Return (x, y) of the center of cell containing provided text 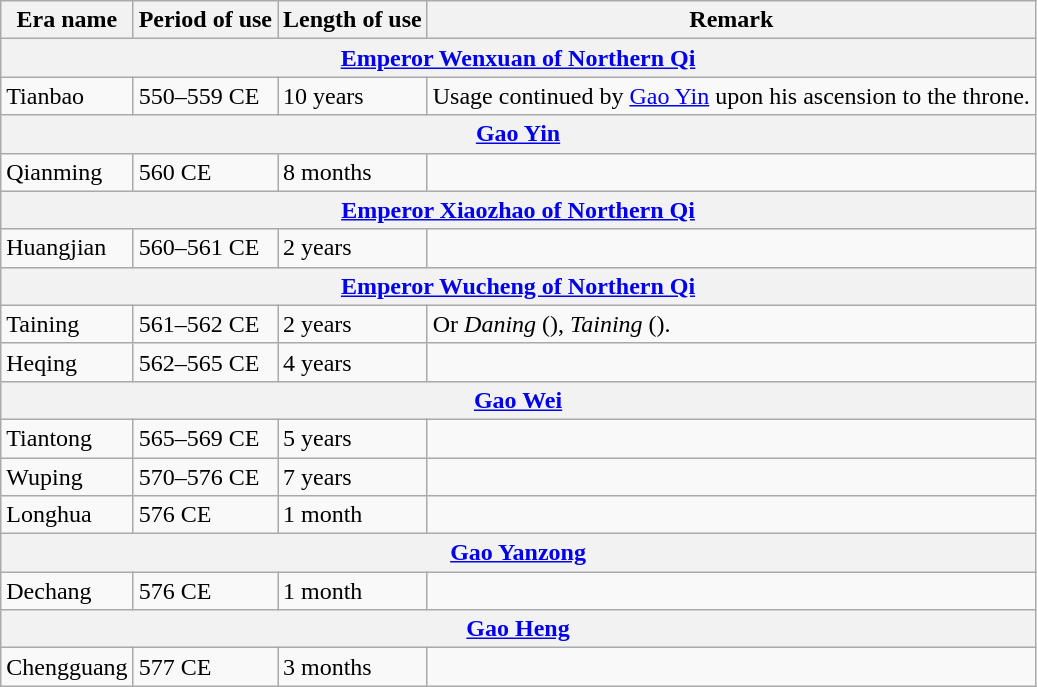
Period of use (205, 20)
Longhua (67, 515)
577 CE (205, 667)
562–565 CE (205, 362)
Era name (67, 20)
560 CE (205, 172)
Usage continued by Gao Yin upon his ascension to the throne. (731, 96)
Gao Wei (518, 400)
565–569 CE (205, 438)
Wuping (67, 477)
561–562 CE (205, 324)
Chengguang (67, 667)
Gao Yanzong (518, 553)
Emperor Wenxuan of Northern Qi (518, 58)
Tiantong (67, 438)
Tianbao (67, 96)
Gao Yin (518, 134)
Taining (67, 324)
Emperor Wucheng of Northern Qi (518, 286)
5 years (353, 438)
Dechang (67, 591)
Heqing (67, 362)
4 years (353, 362)
Gao Heng (518, 629)
Emperor Xiaozhao of Northern Qi (518, 210)
570–576 CE (205, 477)
Qianming (67, 172)
Length of use (353, 20)
7 years (353, 477)
560–561 CE (205, 248)
10 years (353, 96)
Or Daning (), Taining (). (731, 324)
550–559 CE (205, 96)
Remark (731, 20)
3 months (353, 667)
8 months (353, 172)
Huangjian (67, 248)
